Scan for the cell matching the given text and deliver its [x, y] coordinate at center. 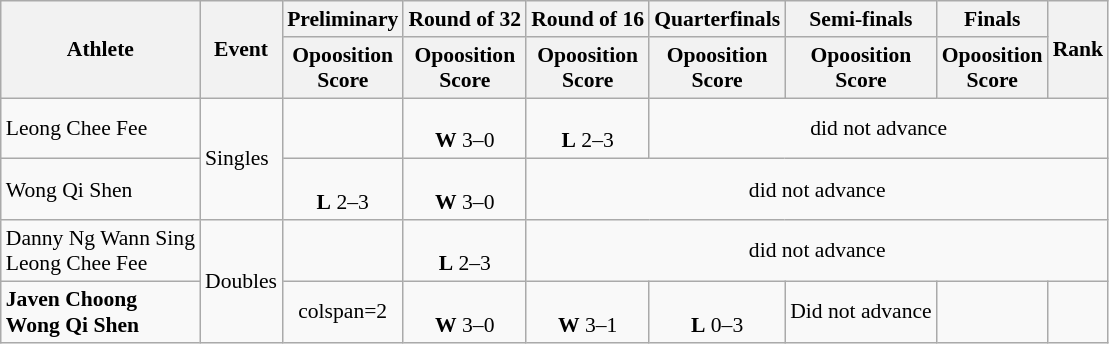
colspan=2 [342, 312]
Round of 16 [588, 19]
Leong Chee Fee [100, 128]
Singles [241, 159]
Javen ChoongWong Qi Shen [100, 312]
Preliminary [342, 19]
W 3–1 [588, 312]
Did not advance [861, 312]
Semi-finals [861, 19]
Athlete [100, 50]
Rank [1078, 50]
Quarterfinals [717, 19]
Doubles [241, 281]
Finals [992, 19]
Event [241, 50]
Round of 32 [464, 19]
Danny Ng Wann SingLeong Chee Fee [100, 250]
Wong Qi Shen [100, 190]
L 0–3 [717, 312]
